Return (x, y) of the center of cell containing provided text 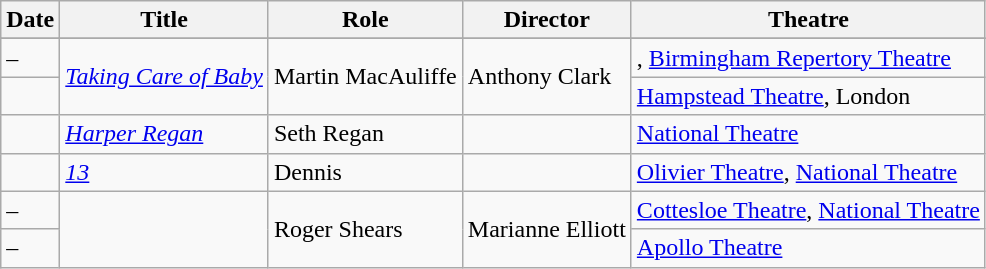
Taking Care of Baby (164, 77)
Apollo Theatre (808, 248)
Theatre (808, 20)
Dennis (365, 172)
Director (546, 20)
13 (164, 172)
Roger Shears (365, 229)
Hampstead Theatre, London (808, 96)
, Birmingham Repertory Theatre (808, 58)
Harper Regan (164, 134)
Olivier Theatre, National Theatre (808, 172)
Date (30, 20)
Anthony Clark (546, 77)
Cottesloe Theatre, National Theatre (808, 210)
Seth Regan (365, 134)
National Theatre (808, 134)
Martin MacAuliffe (365, 77)
Role (365, 20)
Title (164, 20)
Marianne Elliott (546, 229)
